Locate the cell with the specified text and output its (X, Y) center coordinate. 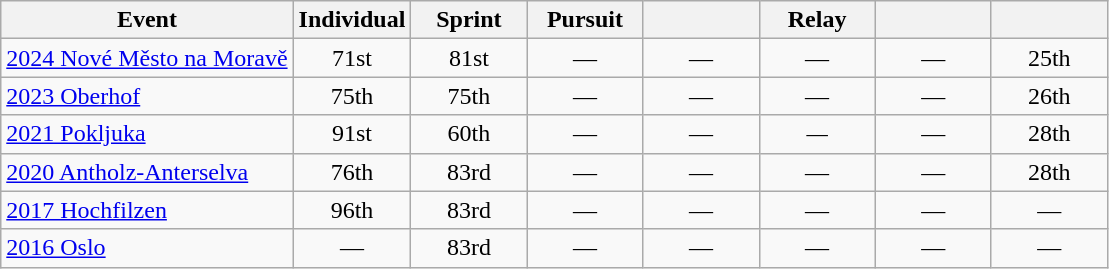
71st (352, 58)
26th (1049, 96)
2024 Nové Město na Moravě (147, 58)
Event (147, 20)
91st (352, 134)
Individual (352, 20)
2016 Oslo (147, 248)
60th (469, 134)
2017 Hochfilzen (147, 210)
76th (352, 172)
2020 Antholz-Anterselva (147, 172)
96th (352, 210)
2023 Oberhof (147, 96)
2021 Pokljuka (147, 134)
Relay (817, 20)
25th (1049, 58)
81st (469, 58)
Sprint (469, 20)
Pursuit (585, 20)
